Extract the (X, Y) coordinate from the center of the cell holding the provided text.  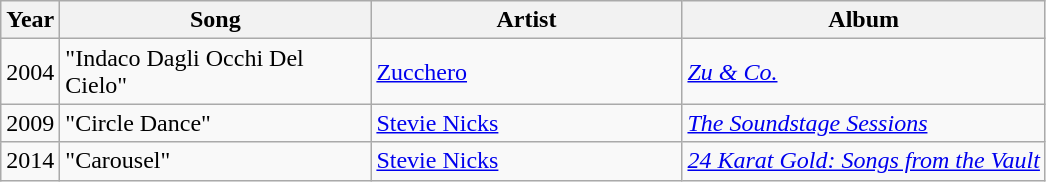
Zu & Co. (864, 72)
2009 (30, 123)
"Indaco Dagli Occhi Del Cielo" (216, 72)
Album (864, 20)
"Circle Dance" (216, 123)
24 Karat Gold: Songs from the Vault (864, 161)
Year (30, 20)
"Carousel" (216, 161)
Song (216, 20)
The Soundstage Sessions (864, 123)
2004 (30, 72)
Zucchero (526, 72)
2014 (30, 161)
Artist (526, 20)
